Identify which cell holds the provided text, then report its (X, Y) central coordinate. 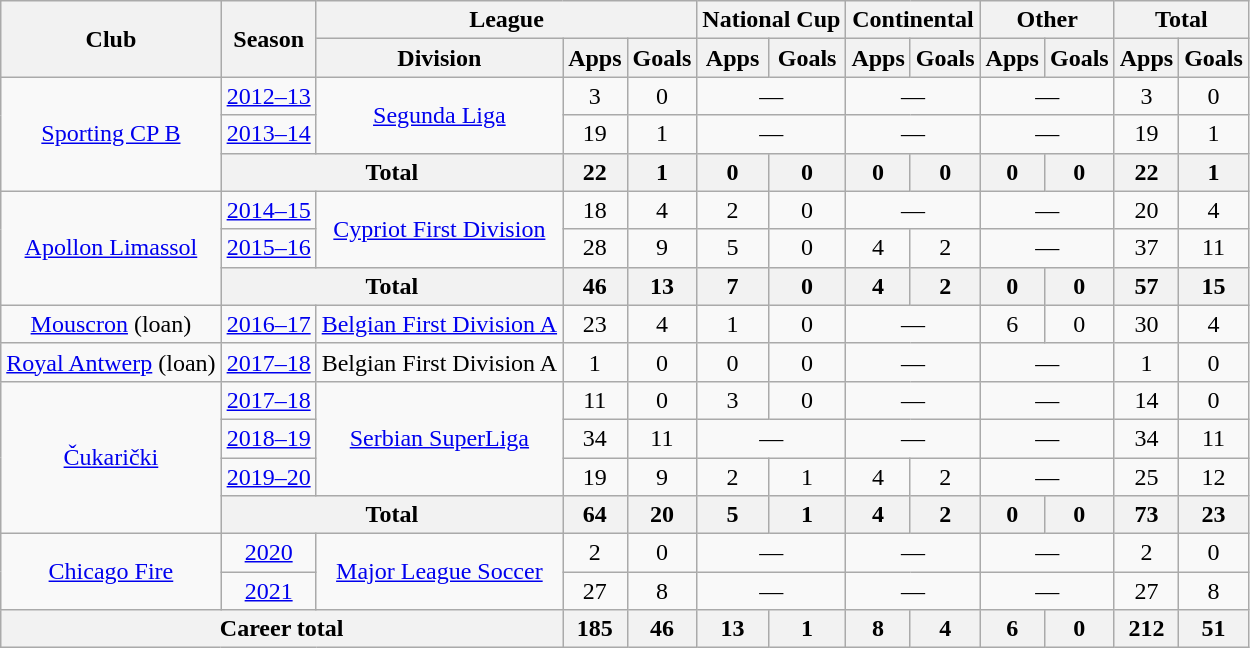
18 (595, 210)
Apollon Limassol (111, 248)
51 (1214, 629)
64 (595, 515)
Continental (913, 20)
Club (111, 39)
Season (268, 39)
Mouscron (loan) (111, 324)
12 (1214, 477)
37 (1146, 248)
7 (733, 286)
Serbian SuperLiga (439, 438)
2019–20 (268, 477)
15 (1214, 286)
73 (1146, 515)
Segunda Liga (439, 115)
25 (1146, 477)
National Cup (772, 20)
2015–16 (268, 248)
185 (595, 629)
2013–14 (268, 134)
2012–13 (268, 96)
57 (1146, 286)
Royal Antwerp (loan) (111, 362)
Cypriot First Division (439, 229)
28 (595, 248)
Division (439, 58)
Sporting CP B (111, 134)
14 (1146, 400)
2021 (268, 591)
Career total (282, 629)
Čukarički (111, 457)
League (506, 20)
2014–15 (268, 210)
212 (1146, 629)
30 (1146, 324)
2016–17 (268, 324)
Major League Soccer (439, 572)
2020 (268, 553)
2018–19 (268, 438)
Chicago Fire (111, 572)
Other (1047, 20)
